Output the (x, y) coordinate of the center of the cell containing the given text.  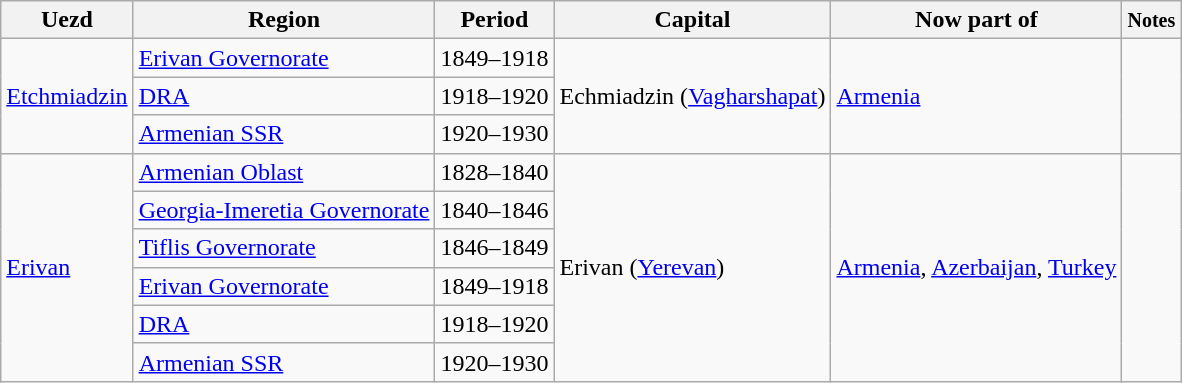
Erivan (Yerevan) (692, 267)
Etchmiadzin (67, 96)
Tiflis Governorate (284, 248)
1840–1846 (494, 210)
Erivan (67, 267)
Now part of (976, 20)
Armenia (976, 96)
Region (284, 20)
Armenian Oblast (284, 172)
Period (494, 20)
1846–1849 (494, 248)
Capital (692, 20)
Echmiadzin (Vagharshapat) (692, 96)
Notes (1152, 20)
Uezd (67, 20)
Georgia-Imeretia Governorate (284, 210)
1828–1840 (494, 172)
Armenia, Azerbaijan, Turkey (976, 267)
